From the cell containing the given text, extract its center point as (x, y) coordinate. 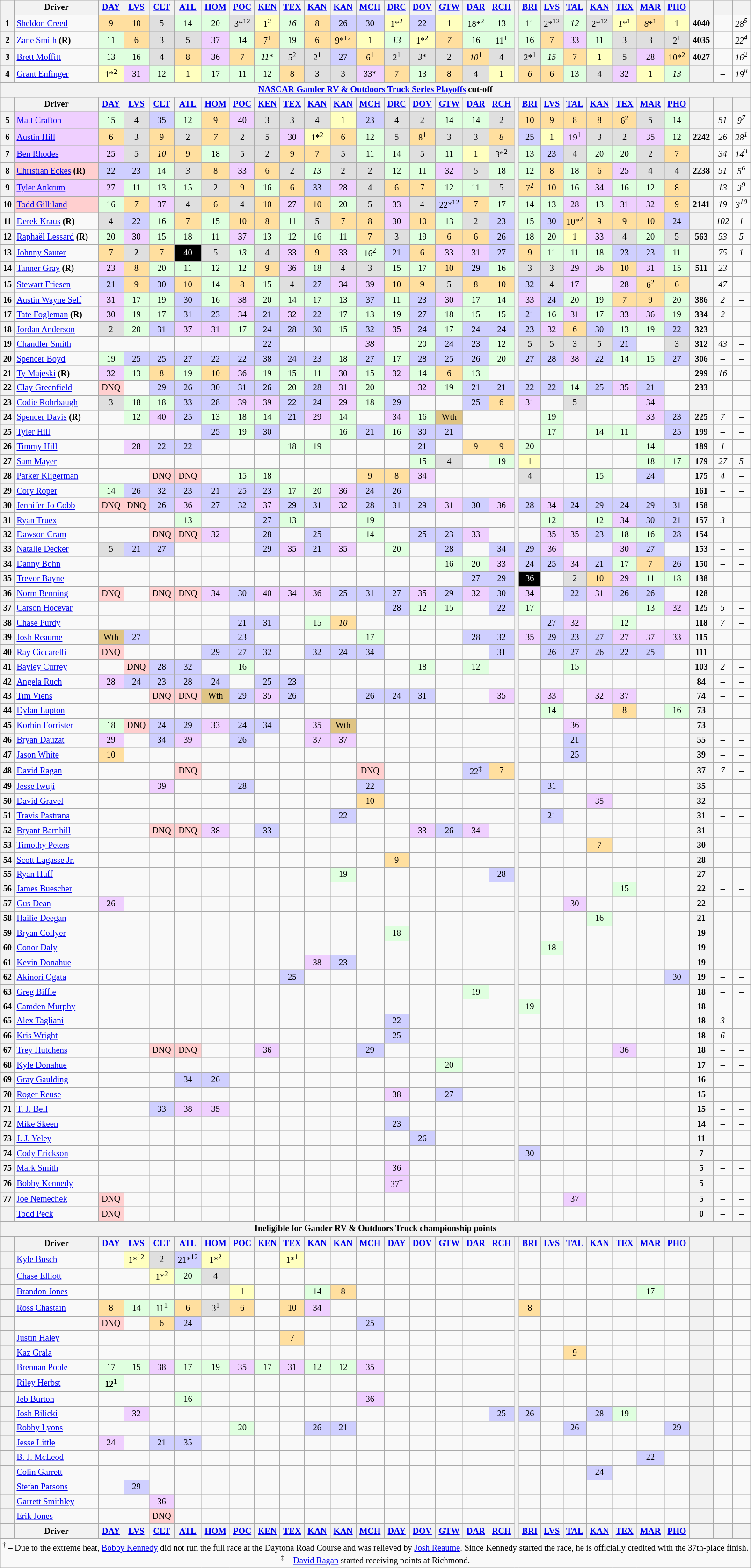
Bryan Collyer (56, 933)
37† (397, 1184)
Scott Lagasse Jr. (56, 860)
Alex Tagliani (56, 1021)
Bryan Dauzat (56, 740)
103 (701, 667)
102 (722, 221)
Zane Smith (R) (56, 40)
Austin Hill (56, 137)
Josh Bilicki (56, 1414)
115 (701, 637)
64 (7, 1007)
Joe Nemechek (56, 1200)
Ryan Huff (56, 875)
21*12 (188, 1260)
306 (701, 358)
Cory Roper (56, 491)
285 (741, 23)
Ray Ciccarelli (56, 652)
128 (701, 593)
76 (7, 1184)
Tanner Gray (R) (56, 269)
Hailie Deegan (56, 919)
323 (701, 329)
2*1 (530, 57)
334 (701, 314)
Angela Ruch (56, 681)
65 (7, 1021)
Kyle Donahue (56, 1065)
281 (741, 137)
Brennan Poole (56, 1367)
224 (741, 40)
41 (7, 667)
22*12 (449, 204)
Clay Greenfield (56, 388)
David Ragan (56, 771)
Spencer Davis (R) (56, 417)
Ryan Truex (56, 520)
Colin Garrett (56, 1472)
Bobby Kennedy (56, 1184)
Jason White (56, 755)
Conor Daly (56, 948)
Trey Hutchens (56, 1051)
1*12 (136, 1260)
138 (701, 579)
225 (701, 417)
Johnny Sauter (56, 253)
Riley Herbst (56, 1383)
Justin Haley (56, 1338)
Danny Bohn (56, 564)
81 (422, 137)
Ty Majeski (R) (56, 373)
42 (7, 681)
66 (7, 1036)
Bayley Currey (56, 667)
Sheldon Creed (56, 23)
Kaz Grala (56, 1353)
69 (7, 1080)
154 (701, 535)
Chase Elliott (56, 1276)
157 (701, 520)
Brandon Jones (56, 1292)
175 (701, 476)
Ross Chastain (56, 1308)
Stewart Friesen (56, 284)
386 (701, 300)
B. J. McLeod (56, 1458)
4035 (701, 40)
Todd Gilliland (56, 204)
Mike Skeen (56, 1124)
Josh Reaume (56, 637)
97 (741, 120)
8*1 (650, 23)
3* (422, 57)
118 (701, 623)
67 (7, 1051)
58 (7, 919)
Dylan Lupton (56, 711)
J. J. Yeley (56, 1139)
161 (701, 491)
T. J. Bell (56, 1109)
2242 (701, 137)
Kyle Busch (56, 1260)
Codie Rohrbaugh (56, 402)
54 (7, 860)
Natalie Decker (56, 549)
Cody Erickson (56, 1153)
68 (7, 1065)
Greg Biffle (56, 992)
191 (575, 137)
84 (701, 681)
Spencer Boyd (56, 358)
57 (7, 904)
Christian Eckes (R) (56, 171)
James Buescher (56, 889)
Tyler Hill (56, 432)
312 (701, 344)
Korbin Forrister (56, 725)
Timothy Peters (56, 845)
310 (741, 204)
Brett Moffitt (56, 57)
4040 (701, 23)
Todd Peck (56, 1214)
143 (741, 154)
Timmy Hill (56, 446)
46 (7, 740)
3*12 (242, 23)
Erik Jones (56, 1516)
Derek Kraus (R) (56, 221)
158 (701, 505)
198 (741, 74)
48 (7, 771)
Ineligible for Gander RV & Outdoors Truck championship points (375, 1229)
60 (7, 948)
125 (701, 608)
18*2 (476, 23)
44 (7, 711)
101 (476, 57)
Carson Hocevar (56, 608)
511 (701, 269)
Jeb Burton (56, 1399)
Chase Purdy (56, 623)
Jennifer Jo Cobb (56, 505)
Garrett Smithley (56, 1502)
Jesse Iwuji (56, 786)
59 (7, 933)
33* (370, 74)
David Gravel (56, 801)
11* (267, 57)
Tim Viens (56, 696)
Robby Lyons (56, 1428)
150 (701, 564)
Parker Kligerman (56, 476)
Gus Dean (56, 904)
Roger Reuse (56, 1095)
Gray Gaulding (56, 1080)
Ben Rhodes (56, 154)
Travis Pastrana (56, 816)
Camden Murphy (56, 1007)
Kevin Donahue (56, 963)
Austin Wayne Self (56, 300)
Trevor Bayne (56, 579)
121 (111, 1383)
Grant Enfinger (56, 74)
179 (701, 461)
Norm Benning (56, 593)
Bryant Barnhill (56, 830)
4027 (701, 57)
Matt Crafton (56, 120)
153 (701, 549)
63 (7, 992)
2141 (701, 204)
2238 (701, 171)
Chandler Smith (56, 344)
233 (701, 388)
Raphaël Lessard (R) (56, 237)
Kris Wright (56, 1036)
49 (7, 786)
Stefan Parsons (56, 1487)
199 (701, 432)
0 (701, 1214)
Tyler Ankrum (56, 188)
45 (7, 725)
Akinori Ogata (56, 977)
3*2 (502, 154)
563 (701, 237)
22‡ (476, 771)
Mark Smith (56, 1168)
Tate Fogleman (R) (56, 314)
299 (701, 373)
70 (7, 1095)
9*12 (343, 40)
77 (7, 1200)
189 (701, 446)
Jesse Little (56, 1443)
Jordan Anderson (56, 329)
Dawson Cram (56, 535)
NASCAR Gander RV & Outdoors Truck Series Playoffs cut-off (375, 90)
Sam Mayer (56, 461)
50 (7, 801)
